Return the (X, Y) coordinate for the center point of the cell that contains the specified text.  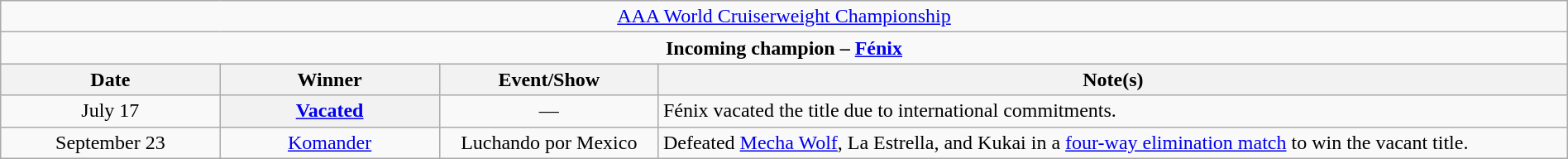
Incoming champion – Fénix (784, 48)
Defeated Mecha Wolf, La Estrella, and Kukai in a four-way elimination match to win the vacant title. (1113, 142)
September 23 (111, 142)
Event/Show (549, 79)
Winner (329, 79)
— (549, 111)
Fénix vacated the title due to international commitments. (1113, 111)
AAA World Cruiserweight Championship (784, 17)
Date (111, 79)
Luchando por Mexico (549, 142)
Komander (329, 142)
Vacated (329, 111)
Note(s) (1113, 79)
July 17 (111, 111)
